Return the (x, y) coordinate for the center point of the cell that contains the specified text.  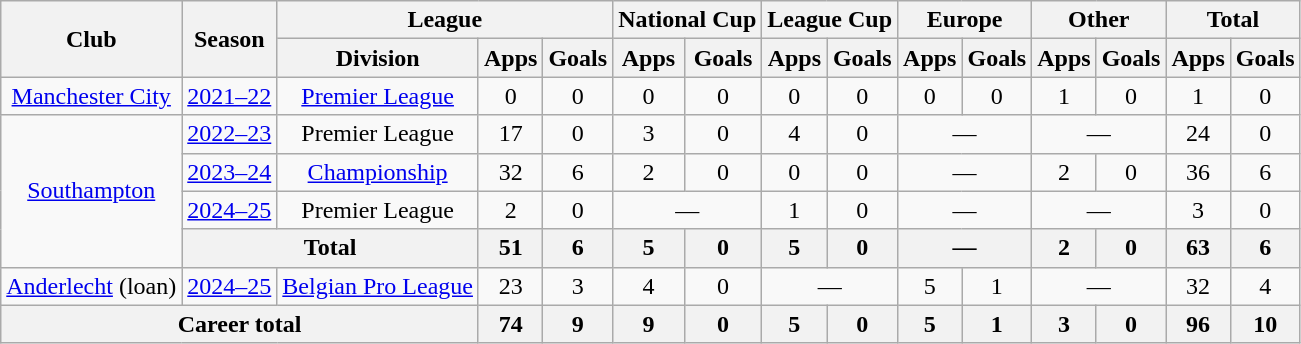
63 (1198, 248)
96 (1198, 324)
National Cup (688, 20)
Europe (965, 20)
Career total (240, 324)
2022–23 (230, 134)
74 (510, 324)
2023–24 (230, 172)
23 (510, 286)
17 (510, 134)
Club (92, 39)
36 (1198, 172)
Season (230, 39)
24 (1198, 134)
Division (378, 58)
Other (1099, 20)
Anderlecht (loan) (92, 286)
League Cup (830, 20)
2021–22 (230, 96)
Southampton (92, 191)
League (445, 20)
Manchester City (92, 96)
Championship (378, 172)
51 (510, 248)
Belgian Pro League (378, 286)
10 (1265, 324)
